Return (x, y) of the center of cell containing provided text 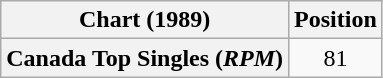
Position (336, 20)
Chart (1989) (145, 20)
Canada Top Singles (RPM) (145, 58)
81 (336, 58)
